Detect which cell encompasses the target text, then output its [X, Y] center coordinate. 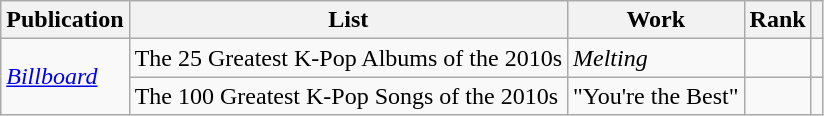
Melting [656, 58]
List [348, 20]
The 100 Greatest K-Pop Songs of the 2010s [348, 96]
Rank [778, 20]
"You're the Best" [656, 96]
The 25 Greatest K-Pop Albums of the 2010s [348, 58]
Billboard [65, 77]
Work [656, 20]
Publication [65, 20]
